Detect which cell encompasses the target text, then output its [x, y] center coordinate. 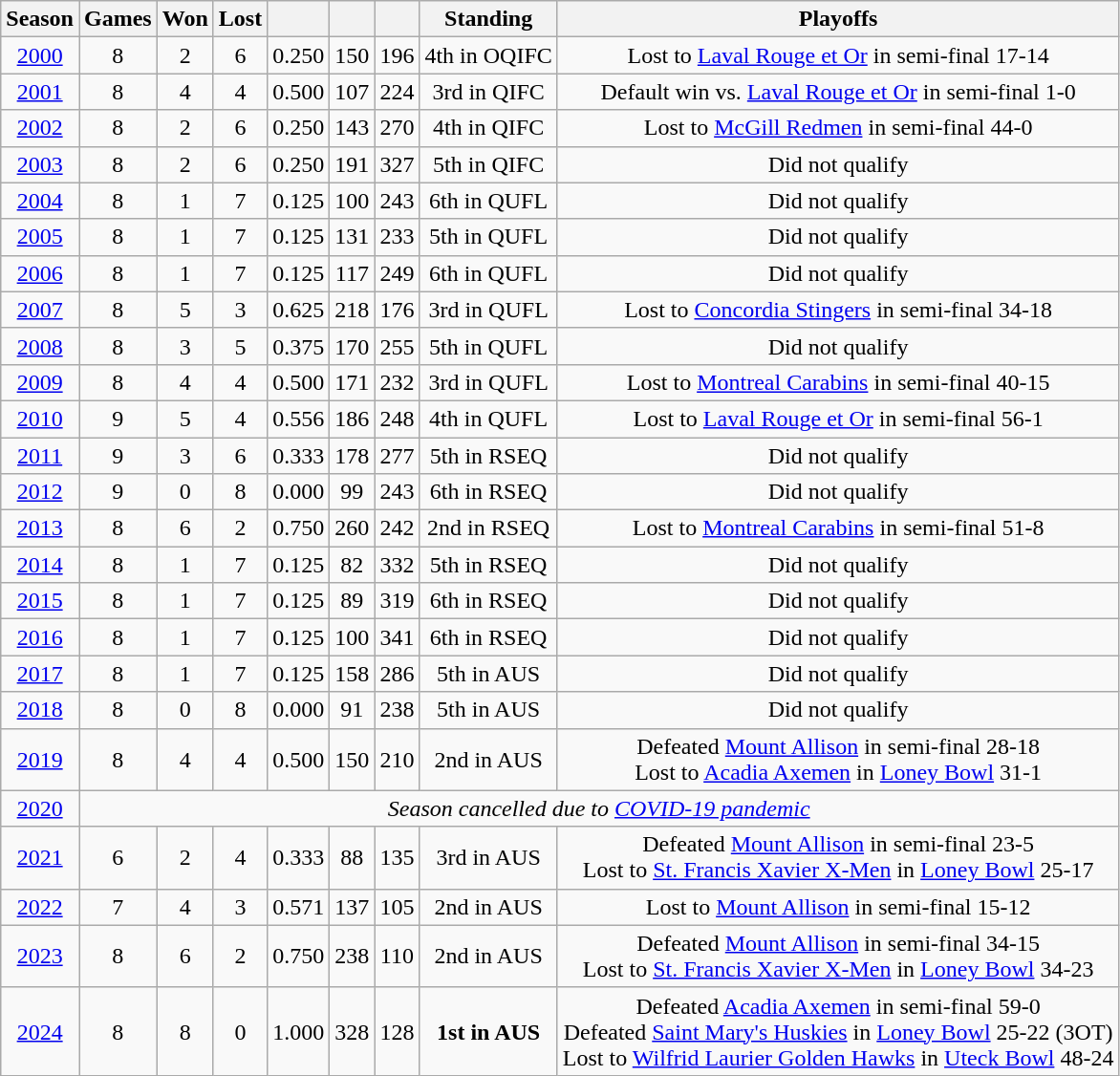
128 [398, 1031]
2000 [40, 55]
2024 [40, 1031]
2005 [40, 237]
Playoffs [838, 19]
91 [352, 710]
2020 [40, 808]
2010 [40, 419]
Lost to McGill Redmen in semi-final 44-0 [838, 128]
Season [40, 19]
107 [352, 92]
319 [398, 601]
0.556 [298, 419]
2018 [40, 710]
224 [398, 92]
117 [352, 273]
Lost [240, 19]
233 [398, 237]
2nd in RSEQ [488, 528]
4th in QIFC [488, 128]
2017 [40, 674]
170 [352, 346]
2002 [40, 128]
105 [398, 907]
2013 [40, 528]
2014 [40, 565]
Defeated Mount Allison in semi-final 28-18Lost to Acadia Axemen in Loney Bowl 31-1 [838, 759]
242 [398, 528]
2007 [40, 310]
171 [352, 382]
Lost to Laval Rouge et Or in semi-final 56-1 [838, 419]
341 [398, 637]
277 [398, 456]
2019 [40, 759]
2009 [40, 382]
0.571 [298, 907]
2016 [40, 637]
210 [398, 759]
249 [398, 273]
2011 [40, 456]
1.000 [298, 1031]
5th in QIFC [488, 164]
218 [352, 310]
Defeated Mount Allison in semi-final 23-5Lost to St. Francis Xavier X-Men in Loney Bowl 25-17 [838, 858]
Standing [488, 19]
260 [352, 528]
131 [352, 237]
Season cancelled due to COVID-19 pandemic [598, 808]
135 [398, 858]
328 [352, 1031]
2015 [40, 601]
0.375 [298, 346]
Lost to Mount Allison in semi-final 15-12 [838, 907]
255 [398, 346]
286 [398, 674]
110 [398, 956]
2023 [40, 956]
Lost to Laval Rouge et Or in semi-final 17-14 [838, 55]
Won [185, 19]
1st in AUS [488, 1031]
2012 [40, 492]
4th in QUFL [488, 419]
178 [352, 456]
99 [352, 492]
Default win vs. Laval Rouge et Or in semi-final 1-0 [838, 92]
143 [352, 128]
3rd in QIFC [488, 92]
2004 [40, 201]
Lost to Concordia Stingers in semi-final 34-18 [838, 310]
4th in OQIFC [488, 55]
191 [352, 164]
137 [352, 907]
2008 [40, 346]
88 [352, 858]
158 [352, 674]
3rd in AUS [488, 858]
232 [398, 382]
332 [398, 565]
Lost to Montreal Carabins in semi-final 40-15 [838, 382]
196 [398, 55]
248 [398, 419]
Defeated Mount Allison in semi-final 34-15Lost to St. Francis Xavier X-Men in Loney Bowl 34-23 [838, 956]
2003 [40, 164]
270 [398, 128]
327 [398, 164]
2021 [40, 858]
186 [352, 419]
0.625 [298, 310]
Games [118, 19]
82 [352, 565]
2006 [40, 273]
176 [398, 310]
2001 [40, 92]
89 [352, 601]
2022 [40, 907]
Lost to Montreal Carabins in semi-final 51-8 [838, 528]
